Identify which cell holds the provided text, then report its (x, y) central coordinate. 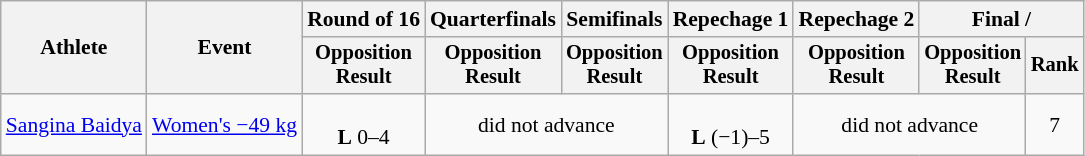
Repechage 2 (856, 19)
7 (1055, 124)
Semifinals (614, 19)
Event (224, 48)
L (−1)–5 (731, 124)
Athlete (74, 48)
Final / (1001, 19)
Sangina Baidya (74, 124)
Quarterfinals (493, 19)
Rank (1055, 66)
Repechage 1 (731, 19)
Round of 16 (364, 19)
Women's −49 kg (224, 124)
L 0–4 (364, 124)
